For the text-containing cell, return its midpoint in [X, Y] coordinate format. 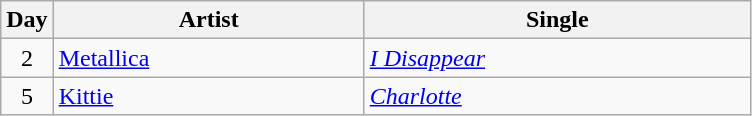
Kittie [208, 96]
Single [557, 20]
Day [27, 20]
Artist [208, 20]
5 [27, 96]
I Disappear [557, 58]
2 [27, 58]
Charlotte [557, 96]
Metallica [208, 58]
